Pinpoint the cell where the given text exists, returning its [x, y] midpoint coordinate. 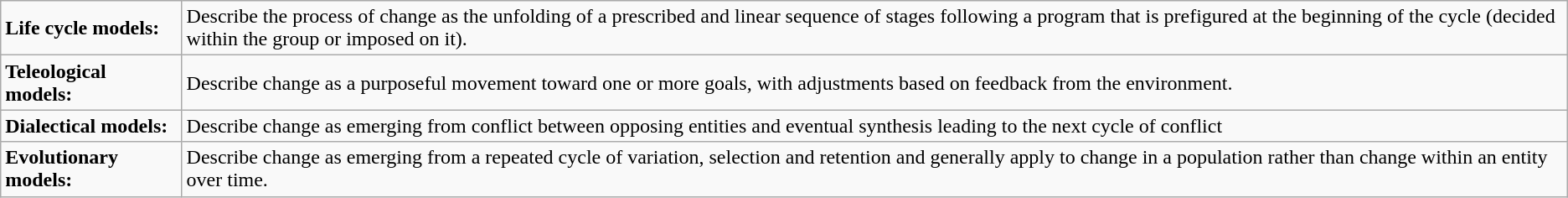
Describe change as emerging from conflict between opposing entities and eventual synthesis leading to the next cycle of conflict [874, 126]
Describe change as a purposeful movement toward one or more goals, with adjustments based on feedback from the environment. [874, 82]
Dialectical models: [91, 126]
Life cycle models: [91, 29]
Evolutionary models: [91, 169]
Teleological models: [91, 82]
